Identify which cell holds the provided text, then report its (x, y) central coordinate. 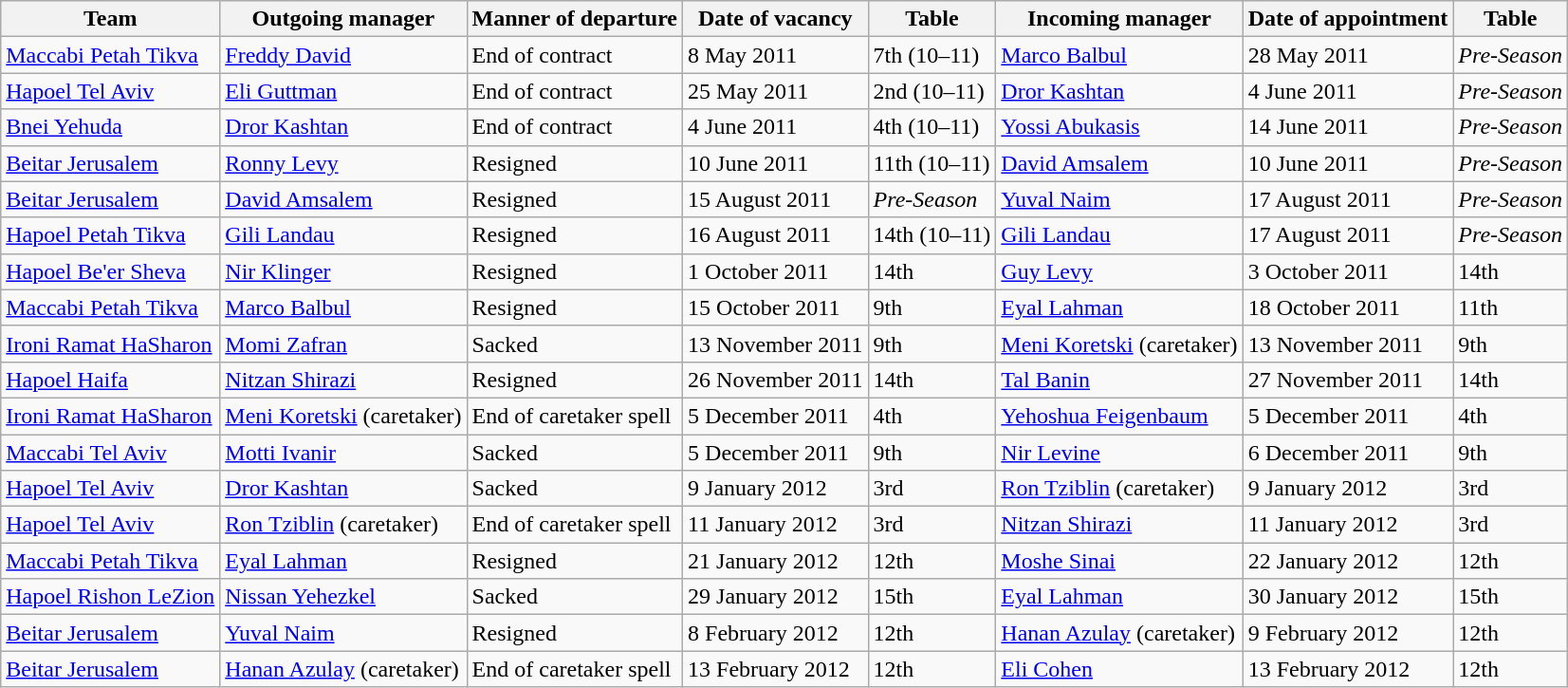
28 May 2011 (1348, 55)
Maccabi Tel Aviv (110, 453)
25 May 2011 (776, 91)
7th (10–11) (932, 55)
4th (10–11) (932, 127)
Date of vacancy (776, 19)
Hapoel Haifa (110, 380)
2nd (10–11) (932, 91)
Eli Cohen (1119, 669)
Date of appointment (1348, 19)
30 January 2012 (1348, 597)
Guy Levy (1119, 271)
Outgoing manager (343, 19)
15 October 2011 (776, 307)
Manner of departure (575, 19)
Moshe Sinai (1119, 561)
14th (10–11) (932, 235)
Nissan Yehezkel (343, 597)
11th (10–11) (932, 163)
21 January 2012 (776, 561)
Team (110, 19)
Tal Banin (1119, 380)
9 February 2012 (1348, 633)
16 August 2011 (776, 235)
6 December 2011 (1348, 453)
Momi Zafran (343, 344)
Hapoel Be'er Sheva (110, 271)
Yossi Abukasis (1119, 127)
Eli Guttman (343, 91)
29 January 2012 (776, 597)
Bnei Yehuda (110, 127)
26 November 2011 (776, 380)
Nir Levine (1119, 453)
8 May 2011 (776, 55)
Motti Ivanir (343, 453)
22 January 2012 (1348, 561)
Nir Klinger (343, 271)
3 October 2011 (1348, 271)
Yehoshua Feigenbaum (1119, 416)
18 October 2011 (1348, 307)
Hapoel Rishon LeZion (110, 597)
14 June 2011 (1348, 127)
Freddy David (343, 55)
Incoming manager (1119, 19)
11th (1510, 307)
Ronny Levy (343, 163)
Hapoel Petah Tikva (110, 235)
8 February 2012 (776, 633)
27 November 2011 (1348, 380)
15 August 2011 (776, 199)
1 October 2011 (776, 271)
